Detect which cell encompasses the target text, then output its (X, Y) center coordinate. 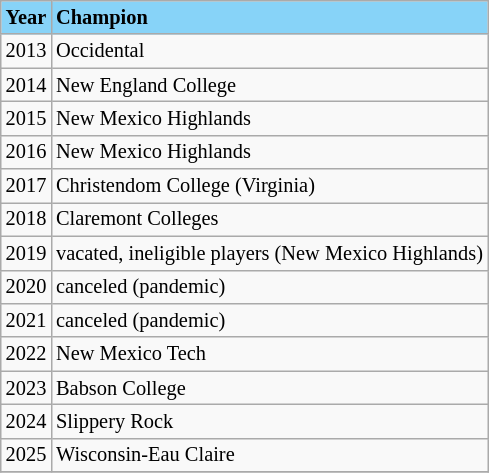
New Mexico Tech (270, 354)
2025 (26, 455)
2014 (26, 85)
Wisconsin-Eau Claire (270, 455)
2017 (26, 186)
2023 (26, 388)
2022 (26, 354)
New England College (270, 85)
2024 (26, 421)
Year (26, 17)
Occidental (270, 51)
Slippery Rock (270, 421)
2019 (26, 253)
Babson College (270, 388)
2018 (26, 219)
2016 (26, 152)
2021 (26, 320)
vacated, ineligible players (New Mexico Highlands) (270, 253)
2015 (26, 118)
Champion (270, 17)
Christendom College (Virginia) (270, 186)
2020 (26, 287)
Claremont Colleges (270, 219)
2013 (26, 51)
